Find where the given text appears and provide that cell's center as (x, y) coordinate. 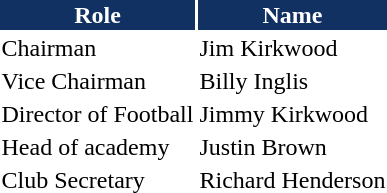
Director of Football (98, 114)
Jim Kirkwood (292, 48)
Justin Brown (292, 147)
Billy Inglis (292, 81)
Chairman (98, 48)
Role (98, 15)
Name (292, 15)
Head of academy (98, 147)
Vice Chairman (98, 81)
Jimmy Kirkwood (292, 114)
